Return the [x, y] coordinate for the center point of the cell that contains the specified text.  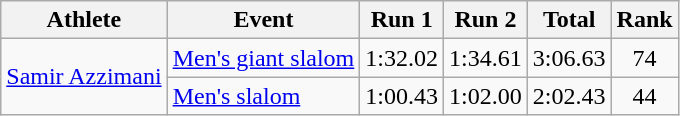
Run 1 [402, 20]
Event [264, 20]
44 [644, 96]
Samir Azzimani [84, 77]
1:34.61 [486, 58]
1:02.00 [486, 96]
1:32.02 [402, 58]
1:00.43 [402, 96]
3:06.63 [569, 58]
Athlete [84, 20]
Total [569, 20]
74 [644, 58]
Rank [644, 20]
Men's slalom [264, 96]
2:02.43 [569, 96]
Men's giant slalom [264, 58]
Run 2 [486, 20]
